Provide the [X, Y] coordinate of the cell's center where the given text is located.  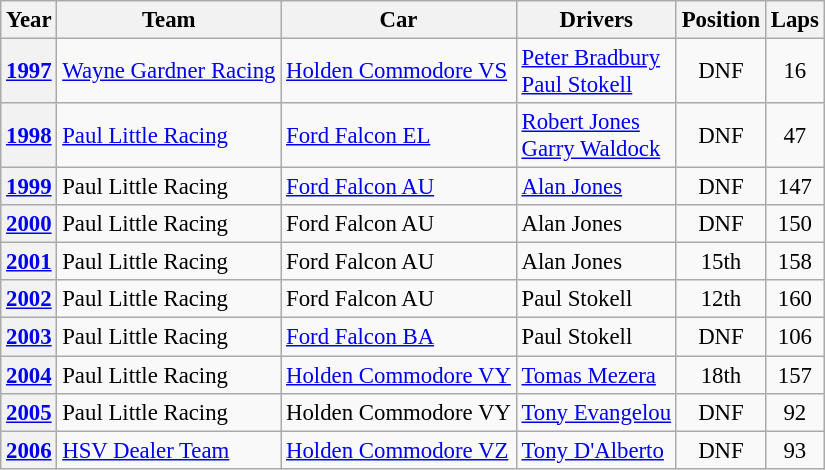
15th [720, 262]
147 [794, 187]
12th [720, 299]
Peter Bradbury Paul Stokell [596, 72]
158 [794, 262]
2001 [29, 262]
Drivers [596, 20]
Holden Commodore VS [398, 72]
Tony Evangelou [596, 412]
92 [794, 412]
Holden Commodore VZ [398, 450]
2000 [29, 224]
106 [794, 337]
Robert Jones Garry Waldock [596, 136]
Ford Falcon EL [398, 136]
Ford Falcon BA [398, 337]
2005 [29, 412]
Position [720, 20]
2004 [29, 375]
2006 [29, 450]
160 [794, 299]
157 [794, 375]
Car [398, 20]
150 [794, 224]
1998 [29, 136]
16 [794, 72]
2002 [29, 299]
Year [29, 20]
2003 [29, 337]
HSV Dealer Team [169, 450]
1999 [29, 187]
Wayne Gardner Racing [169, 72]
Tomas Mezera [596, 375]
1997 [29, 72]
Laps [794, 20]
47 [794, 136]
93 [794, 450]
Team [169, 20]
18th [720, 375]
Tony D'Alberto [596, 450]
